Detect which cell encompasses the target text, then output its (x, y) center coordinate. 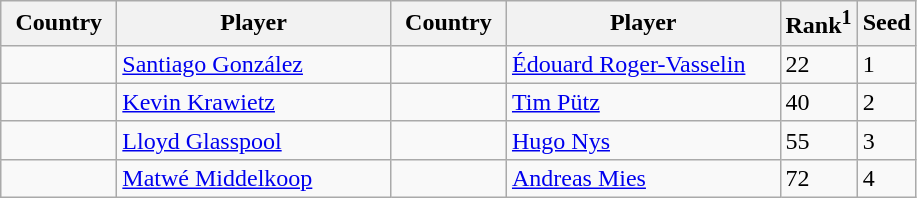
Kevin Krawietz (254, 102)
Édouard Roger-Vasselin (643, 64)
Matwé Middelkoop (254, 178)
Rank1 (818, 24)
22 (818, 64)
Tim Pütz (643, 102)
1 (886, 64)
72 (818, 178)
Lloyd Glasspool (254, 140)
2 (886, 102)
Hugo Nys (643, 140)
4 (886, 178)
Seed (886, 24)
Andreas Mies (643, 178)
3 (886, 140)
Santiago González (254, 64)
40 (818, 102)
55 (818, 140)
